Detect which cell encompasses the target text, then output its [X, Y] center coordinate. 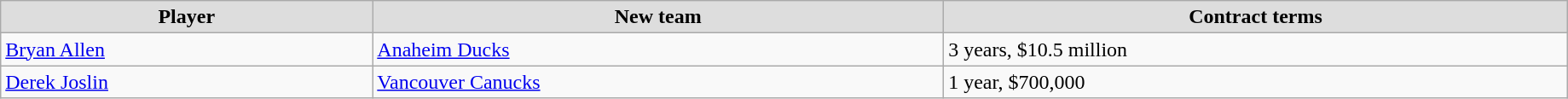
Player [187, 17]
Anaheim Ducks [658, 49]
Derek Joslin [187, 82]
3 years, $10.5 million [1256, 49]
Contract terms [1256, 17]
Bryan Allen [187, 49]
1 year, $700,000 [1256, 82]
New team [658, 17]
Vancouver Canucks [658, 82]
